Find where the given text appears and provide that cell's center as (x, y) coordinate. 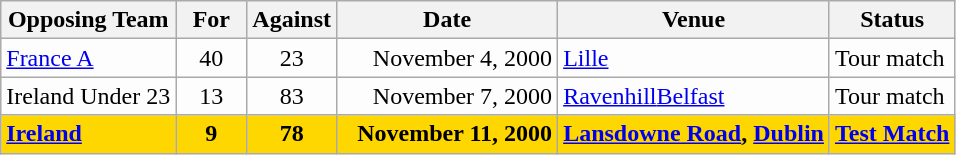
Ireland (88, 134)
November 4, 2000 (448, 58)
9 (212, 134)
RavenhillBelfast (694, 96)
Venue (694, 20)
Test Match (892, 134)
23 (292, 58)
Status (892, 20)
France A (88, 58)
78 (292, 134)
40 (212, 58)
For (212, 20)
November 11, 2000 (448, 134)
Against (292, 20)
Lille (694, 58)
November 7, 2000 (448, 96)
Date (448, 20)
Lansdowne Road, Dublin (694, 134)
13 (212, 96)
Ireland Under 23 (88, 96)
83 (292, 96)
Opposing Team (88, 20)
